Identify which cell holds the provided text, then report its [X, Y] central coordinate. 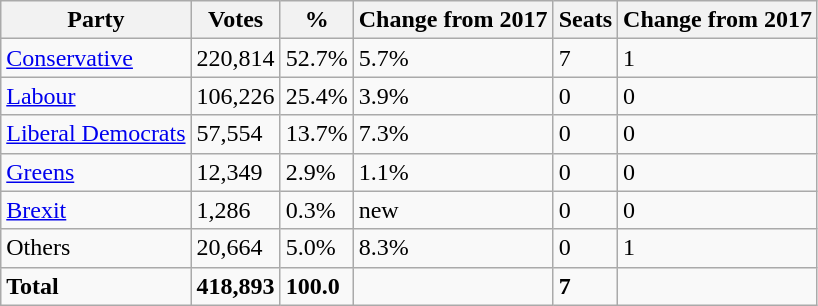
new [453, 210]
1.1% [453, 172]
418,893 [236, 286]
Greens [96, 172]
Others [96, 248]
106,226 [236, 96]
1,286 [236, 210]
20,664 [236, 248]
Brexit [96, 210]
Votes [236, 20]
12,349 [236, 172]
Party [96, 20]
5.0% [316, 248]
2.9% [316, 172]
Liberal Democrats [96, 134]
25.4% [316, 96]
8.3% [453, 248]
100.0 [316, 286]
3.9% [453, 96]
7.3% [453, 134]
0.3% [316, 210]
220,814 [236, 58]
57,554 [236, 134]
13.7% [316, 134]
Labour [96, 96]
52.7% [316, 58]
% [316, 20]
5.7% [453, 58]
Seats [585, 20]
Conservative [96, 58]
Total [96, 286]
